Pinpoint the cell where the given text exists, returning its [x, y] midpoint coordinate. 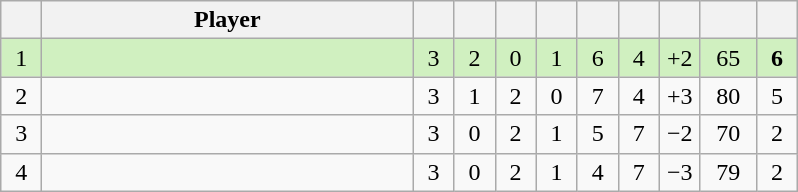
79 [728, 172]
−2 [680, 134]
−3 [680, 172]
+2 [680, 58]
80 [728, 96]
65 [728, 58]
+3 [680, 96]
Player [228, 20]
70 [728, 134]
